Pinpoint the cell where the given text exists, returning its (x, y) midpoint coordinate. 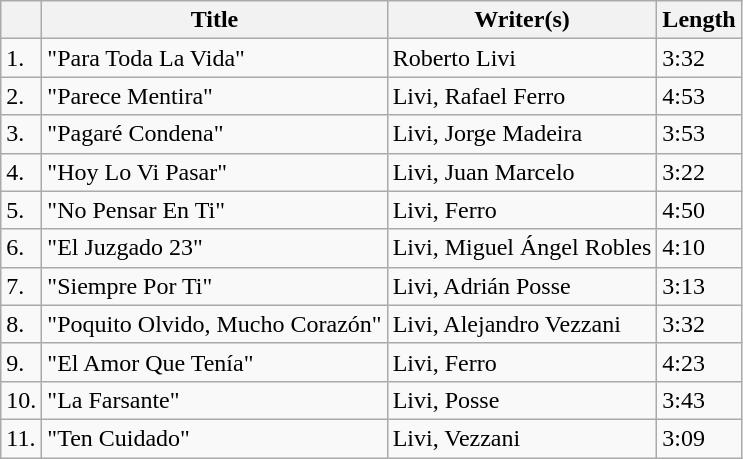
"Parece Mentira" (214, 96)
Writer(s) (522, 20)
Roberto Livi (522, 58)
4. (22, 172)
Livi, Jorge Madeira (522, 134)
4:50 (699, 210)
2. (22, 96)
3:13 (699, 286)
"El Amor Que Tenía" (214, 362)
Livi, Alejandro Vezzani (522, 324)
5. (22, 210)
"Poquito Olvido, Mucho Corazón" (214, 324)
3:43 (699, 400)
3:53 (699, 134)
Livi, Posse (522, 400)
3:22 (699, 172)
4:53 (699, 96)
9. (22, 362)
7. (22, 286)
1. (22, 58)
10. (22, 400)
Livi, Juan Marcelo (522, 172)
"La Farsante" (214, 400)
"Ten Cuidado" (214, 438)
3:09 (699, 438)
8. (22, 324)
Title (214, 20)
Length (699, 20)
"Para Toda La Vida" (214, 58)
4:23 (699, 362)
"Hoy Lo Vi Pasar" (214, 172)
"Pagaré Condena" (214, 134)
Livi, Adrián Posse (522, 286)
3. (22, 134)
11. (22, 438)
6. (22, 248)
Livi, Rafael Ferro (522, 96)
"El Juzgado 23" (214, 248)
4:10 (699, 248)
"No Pensar En Ti" (214, 210)
Livi, Miguel Ángel Robles (522, 248)
"Siempre Por Ti" (214, 286)
Livi, Vezzani (522, 438)
